Determine the (X, Y) coordinate at the center of the cell enclosing the given text.  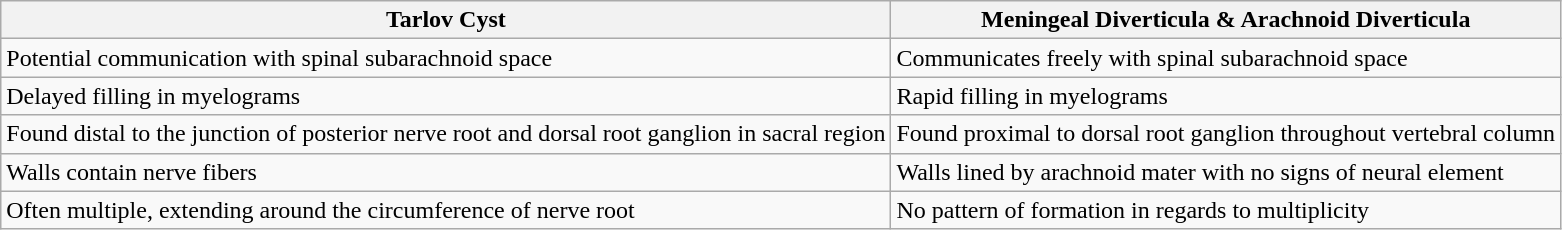
Walls lined by arachnoid mater with no signs of neural element (1226, 172)
Communicates freely with spinal subarachnoid space (1226, 58)
Meningeal Diverticula & Arachnoid Diverticula (1226, 20)
Walls contain nerve fibers (446, 172)
Rapid filling in myelograms (1226, 96)
Tarlov Cyst (446, 20)
Often multiple, extending around the circumference of nerve root (446, 210)
Delayed filling in myelograms (446, 96)
Found distal to the junction of posterior nerve root and dorsal root ganglion in sacral region (446, 134)
No pattern of formation in regards to multiplicity (1226, 210)
Found proximal to dorsal root ganglion throughout vertebral column (1226, 134)
Potential communication with spinal subarachnoid space (446, 58)
